From the cell containing the given text, extract its center point as (x, y) coordinate. 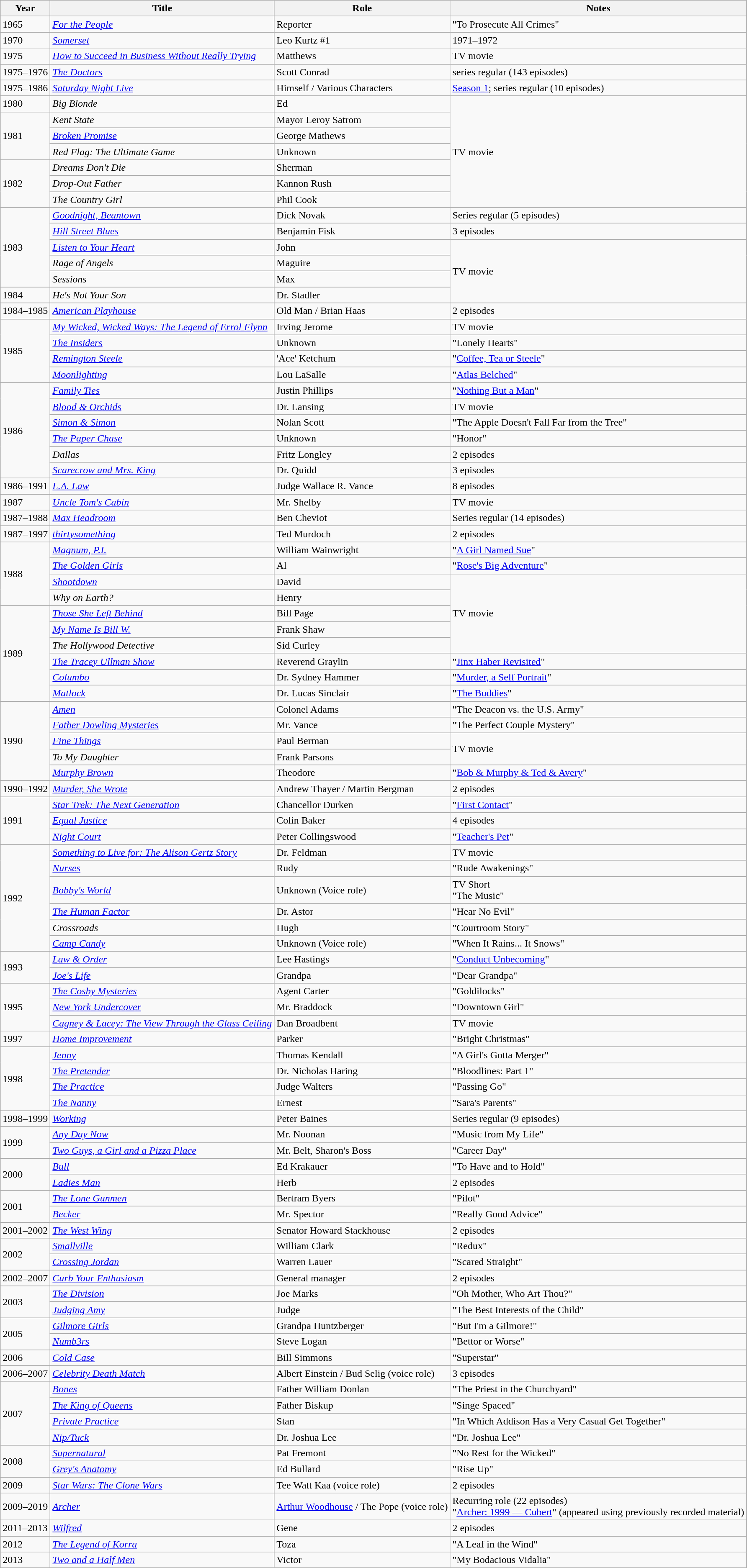
The Nanny (162, 1103)
Andrew Thayer / Martin Bergman (362, 789)
Gene (362, 1528)
Listen to Your Heart (162, 247)
Ladies Man (162, 1182)
Grey's Anatomy (162, 1469)
Bobby's World (162, 890)
"A Girl Named Sue" (598, 550)
Max (362, 279)
Numb3rs (162, 1342)
For the People (162, 24)
2005 (25, 1334)
Father William Donlan (362, 1389)
"Sara's Parents" (598, 1103)
Kannon Rush (362, 183)
Role (362, 8)
Cagney & Lacey: The View Through the Glass Ceiling (162, 1023)
"Goldilocks" (598, 991)
Lee Hastings (362, 959)
Murder, She Wrote (162, 789)
Dr. Quidd (362, 470)
Bill Page (362, 613)
Dan Broadbent (362, 1023)
1995 (25, 1007)
1975–1986 (25, 88)
Blood & Orchids (162, 406)
2001–2002 (25, 1230)
Judge Walters (362, 1087)
Arthur Woodhouse / The Pope (voice role) (362, 1506)
"Music from My Life" (598, 1134)
Working (162, 1119)
Ben Cheviot (362, 518)
Those She Left Behind (162, 613)
Becker (162, 1214)
The Doctors (162, 72)
1987–1988 (25, 518)
Warren Lauer (362, 1262)
2012 (25, 1544)
1988 (25, 574)
Nip/Tuck (162, 1437)
Agent Carter (362, 991)
Dr. Nicholas Haring (362, 1071)
The Tracey Ullman Show (162, 661)
Father Biskup (362, 1405)
Drop-Out Father (162, 183)
Amen (162, 709)
George Mathews (362, 136)
Mr. Noonan (362, 1134)
1986 (25, 430)
"The Buddies" (598, 693)
Judge (362, 1310)
Henry (362, 598)
"Teacher's Pet" (598, 837)
The Division (162, 1294)
David (362, 582)
Mr. Vance (362, 725)
Wilfred (162, 1528)
Star Trek: The Next Generation (162, 805)
"Passing Go" (598, 1087)
Fritz Longley (362, 454)
2002 (25, 1254)
Phil Cook (362, 200)
Grandpa Huntzberger (362, 1326)
"A Girl's Gotta Merger" (598, 1055)
"Dr. Joshua Lee" (598, 1437)
"Superstar" (598, 1358)
Dr. Lansing (362, 406)
The Cosby Mysteries (162, 991)
"The Deacon vs. the U.S. Army" (598, 709)
Rudy (362, 868)
Sherman (362, 167)
Mr. Belt, Sharon's Boss (362, 1150)
Peter Baines (362, 1119)
"Bright Christmas" (598, 1039)
Joe Marks (362, 1294)
2008 (25, 1461)
"Bob & Murphy & Ted & Avery" (598, 773)
Law & Order (162, 959)
"Coffee, Tea or Steele" (598, 359)
Camp Candy (162, 943)
Pat Fremont (362, 1453)
Dallas (162, 454)
Dr. Sydney Hammer (362, 677)
Columbo (162, 677)
"The Priest in the Churchyard" (598, 1389)
Reporter (362, 24)
Moonlighting (162, 375)
Crossroads (162, 927)
"Really Good Advice" (598, 1214)
"Hear No Evil" (598, 911)
Something to Live for: The Alison Gertz Story (162, 852)
"Oh Mother, Who Art Thou?" (598, 1294)
"Bettor or Worse" (598, 1342)
Nolan Scott (362, 422)
The Golden Girls (162, 566)
Season 1; series regular (10 episodes) (598, 88)
Private Practice (162, 1421)
Rage of Angels (162, 263)
Star Wars: The Clone Wars (162, 1485)
Equal Justice (162, 821)
Maguire (362, 263)
"But I'm a Gilmore!" (598, 1326)
"The Perfect Couple Mystery" (598, 725)
Title (162, 8)
TV Short"The Music" (598, 890)
Kent State (162, 120)
Old Man / Brian Haas (362, 311)
Reverend Graylin (362, 661)
Ed (362, 104)
Celebrity Death Match (162, 1373)
Leo Kurtz #1 (362, 40)
1980 (25, 104)
"Conduct Unbecoming" (598, 959)
The Hollywood Detective (162, 645)
Colin Baker (362, 821)
Ted Murdoch (362, 534)
Tee Watt Kaa (voice role) (362, 1485)
My Name Is Bill W. (162, 629)
2003 (25, 1302)
The Practice (162, 1087)
Judge Wallace R. Vance (362, 486)
2000 (25, 1174)
"To Prosecute All Crimes" (598, 24)
Series regular (14 episodes) (598, 518)
1965 (25, 24)
Uncle Tom's Cabin (162, 502)
Remington Steele (162, 359)
1998–1999 (25, 1119)
Curb Your Enthusiasm (162, 1278)
Bones (162, 1389)
"Dear Grandpa" (598, 975)
Family Ties (162, 390)
Frank Parsons (362, 757)
Sessions (162, 279)
Sid Curley (362, 645)
2006 (25, 1358)
Mayor Leroy Satrom (362, 120)
1990–1992 (25, 789)
Joe's Life (162, 975)
The Country Girl (162, 200)
Stan (362, 1421)
Saturday Night Live (162, 88)
8 episodes (598, 486)
1986–1991 (25, 486)
1982 (25, 183)
1981 (25, 136)
Colonel Adams (362, 709)
Ed Bullard (362, 1469)
Hugh (362, 927)
Scarecrow and Mrs. King (162, 470)
Home Improvement (162, 1039)
William Wainwright (362, 550)
To My Daughter (162, 757)
My Wicked, Wicked Ways: The Legend of Errol Flynn (162, 327)
"No Rest for the Wicked" (598, 1453)
1983 (25, 247)
1993 (25, 967)
New York Undercover (162, 1007)
Steve Logan (362, 1342)
Matlock (162, 693)
thirtysomething (162, 534)
1990 (25, 741)
Why on Earth? (162, 598)
Archer (162, 1506)
1971–1972 (598, 40)
Herb (362, 1182)
Two and a Half Men (162, 1560)
Peter Collingswood (362, 837)
Theodore (362, 773)
"My Bodacious Vidalia" (598, 1560)
series regular (143 episodes) (598, 72)
Any Day Now (162, 1134)
Paul Berman (362, 741)
Year (25, 8)
How to Succeed in Business Without Really Trying (162, 56)
Judging Amy (162, 1310)
Mr. Shelby (362, 502)
Frank Shaw (362, 629)
2001 (25, 1206)
Benjamin Fisk (362, 231)
The Lone Gunmen (162, 1198)
Justin Phillips (362, 390)
Parker (362, 1039)
1984–1985 (25, 311)
Scott Conrad (362, 72)
Senator Howard Stackhouse (362, 1230)
Big Blonde (162, 104)
Lou LaSalle (362, 375)
The Pretender (162, 1071)
"Atlas Belched" (598, 375)
4 episodes (598, 821)
William Clark (362, 1246)
Broken Promise (162, 136)
Cold Case (162, 1358)
Toza (362, 1544)
Dr. Astor (362, 911)
2009–2019 (25, 1506)
2007 (25, 1413)
1984 (25, 295)
1970 (25, 40)
Series regular (9 episodes) (598, 1119)
Night Court (162, 837)
"When It Rains... It Snows" (598, 943)
Dr. Lucas Sinclair (362, 693)
2011–2013 (25, 1528)
"Lonely Hearts" (598, 343)
He's Not Your Son (162, 295)
"Redux" (598, 1246)
"Bloodlines: Part 1" (598, 1071)
Bill Simmons (362, 1358)
Supernatural (162, 1453)
L.A. Law (162, 486)
"Courtroom Story" (598, 927)
Ernest (362, 1103)
The King of Queens (162, 1405)
2006–2007 (25, 1373)
1975 (25, 56)
Shootdown (162, 582)
2013 (25, 1560)
"First Contact" (598, 805)
"In Which Addison Has a Very Casual Get Together" (598, 1421)
Max Headroom (162, 518)
"The Best Interests of the Child" (598, 1310)
Matthews (362, 56)
1998 (25, 1079)
1975–1976 (25, 72)
Mr. Braddock (362, 1007)
2002–2007 (25, 1278)
1997 (25, 1039)
The West Wing (162, 1230)
Thomas Kendall (362, 1055)
"Pilot" (598, 1198)
Albert Einstein / Bud Selig (voice role) (362, 1373)
Dick Novak (362, 216)
"Jinx Haber Revisited" (598, 661)
Simon & Simon (162, 422)
Victor (362, 1560)
Dreams Don't Die (162, 167)
1991 (25, 821)
1992 (25, 898)
'Ace' Ketchum (362, 359)
Ed Krakauer (362, 1166)
Bertram Byers (362, 1198)
Dr. Feldman (362, 852)
"Singe Spaced" (598, 1405)
"Nothing But a Man" (598, 390)
Mr. Spector (362, 1214)
The Legend of Korra (162, 1544)
"Murder, a Self Portrait" (598, 677)
Goodnight, Beantown (162, 216)
"The Apple Doesn't Fall Far from the Tree" (598, 422)
Himself / Various Characters (362, 88)
General manager (362, 1278)
Magnum, P.I. (162, 550)
1987 (25, 502)
Father Dowling Mysteries (162, 725)
Two Guys, a Girl and a Pizza Place (162, 1150)
Dr. Joshua Lee (362, 1437)
Notes (598, 8)
The Paper Chase (162, 438)
Recurring role (22 episodes) "Archer: 1999 — Cubert" (appeared using previously recorded material) (598, 1506)
Al (362, 566)
1989 (25, 653)
2009 (25, 1485)
Hill Street Blues (162, 231)
1985 (25, 351)
"Rose's Big Adventure" (598, 566)
Jenny (162, 1055)
Irving Jerome (362, 327)
Gilmore Girls (162, 1326)
The Insiders (162, 343)
Smallville (162, 1246)
"Scared Straight" (598, 1262)
Grandpa (362, 975)
"Career Day" (598, 1150)
"To Have and to Hold" (598, 1166)
The Human Factor (162, 911)
Red Flag: The Ultimate Game (162, 151)
1999 (25, 1142)
Chancellor Durken (362, 805)
"A Leaf in the Wind" (598, 1544)
"Honor" (598, 438)
1987–1997 (25, 534)
John (362, 247)
Bull (162, 1166)
"Rude Awakenings" (598, 868)
Nurses (162, 868)
Somerset (162, 40)
Dr. Stadler (362, 295)
"Rise Up" (598, 1469)
Crossing Jordan (162, 1262)
Fine Things (162, 741)
Murphy Brown (162, 773)
"Downtown Girl" (598, 1007)
American Playhouse (162, 311)
Series regular (5 episodes) (598, 216)
